Locate the cell with the specified text and output its [X, Y] center coordinate. 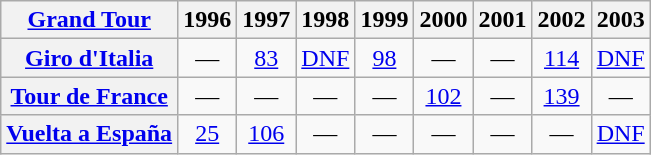
2001 [502, 20]
102 [444, 96]
2003 [620, 20]
2002 [562, 20]
Grand Tour [90, 20]
1999 [384, 20]
106 [266, 134]
1996 [208, 20]
139 [562, 96]
98 [384, 58]
Tour de France [90, 96]
83 [266, 58]
1997 [266, 20]
2000 [444, 20]
Giro d'Italia [90, 58]
25 [208, 134]
Vuelta a España [90, 134]
1998 [326, 20]
114 [562, 58]
